Capture the cell that displays the provided text and extract its [X, Y] central coordinate. 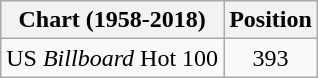
US Billboard Hot 100 [112, 58]
Position [271, 20]
393 [271, 58]
Chart (1958-2018) [112, 20]
